Provide the (X, Y) coordinate of the cell's center where the given text is located.  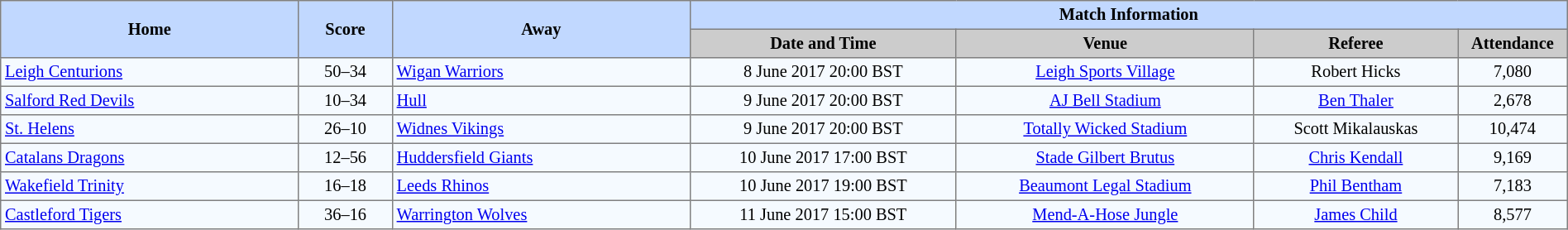
36–16 (346, 214)
26–10 (346, 129)
10 June 2017 17:00 BST (823, 157)
Attendance (1513, 43)
AJ Bell Stadium (1105, 100)
Chris Kendall (1355, 157)
Widnes Vikings (541, 129)
2,678 (1513, 100)
St. Helens (150, 129)
8,577 (1513, 214)
Phil Bentham (1355, 186)
Scott Mikalauskas (1355, 129)
Score (346, 30)
Salford Red Devils (150, 100)
Date and Time (823, 43)
Leigh Centurions (150, 72)
50–34 (346, 72)
Home (150, 30)
Away (541, 30)
Stade Gilbert Brutus (1105, 157)
11 June 2017 15:00 BST (823, 214)
9,169 (1513, 157)
Totally Wicked Stadium (1105, 129)
Leeds Rhinos (541, 186)
Match Information (1128, 15)
Ben Thaler (1355, 100)
Mend-A-Hose Jungle (1105, 214)
7,183 (1513, 186)
Catalans Dragons (150, 157)
8 June 2017 20:00 BST (823, 72)
10–34 (346, 100)
Referee (1355, 43)
James Child (1355, 214)
Castleford Tigers (150, 214)
Venue (1105, 43)
Huddersfield Giants (541, 157)
10,474 (1513, 129)
Warrington Wolves (541, 214)
10 June 2017 19:00 BST (823, 186)
Beaumont Legal Stadium (1105, 186)
16–18 (346, 186)
Robert Hicks (1355, 72)
Leigh Sports Village (1105, 72)
Wakefield Trinity (150, 186)
Wigan Warriors (541, 72)
Hull (541, 100)
7,080 (1513, 72)
12–56 (346, 157)
